Search for the cell housing the specified text and yield its [x, y] center coordinate. 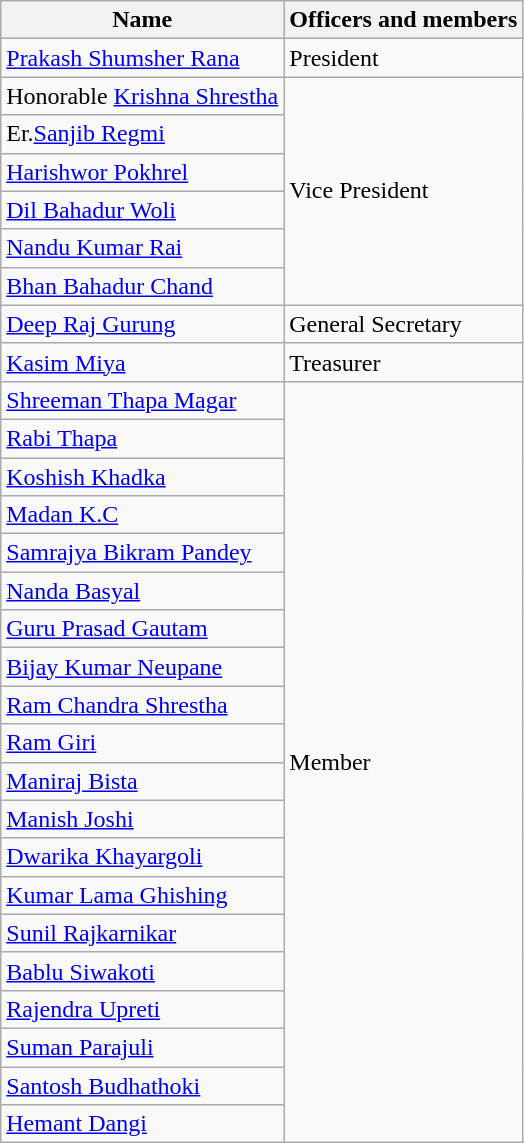
Treasurer [404, 362]
Hemant Dangi [142, 1124]
Suman Parajuli [142, 1047]
Kasim Miya [142, 362]
Harishwor Pokhrel [142, 172]
Dil Bahadur Woli [142, 210]
Sunil Rajkarnikar [142, 933]
Member [404, 762]
Bablu Siwakoti [142, 971]
Guru Prasad Gautam [142, 629]
Rajendra Upreti [142, 1009]
Nandu Kumar Rai [142, 248]
President [404, 58]
Rabi Thapa [142, 438]
Er.Sanjib Regmi [142, 134]
Honorable Krishna Shrestha [142, 96]
Madan K.C [142, 515]
Deep Raj Gurung [142, 324]
Vice President [404, 191]
Maniraj Bista [142, 781]
Dwarika Khayargoli [142, 857]
Name [142, 20]
Koshish Khadka [142, 477]
Kumar Lama Ghishing [142, 895]
Officers and members [404, 20]
General Secretary [404, 324]
Ram Chandra Shrestha [142, 705]
Shreeman Thapa Magar [142, 400]
Santosh Budhathoki [142, 1085]
Ram Giri [142, 743]
Bijay Kumar Neupane [142, 667]
Bhan Bahadur Chand [142, 286]
Nanda Basyal [142, 591]
Manish Joshi [142, 819]
Prakash Shumsher Rana [142, 58]
Samrajya Bikram Pandey [142, 553]
